Capture the cell that displays the provided text and extract its (x, y) central coordinate. 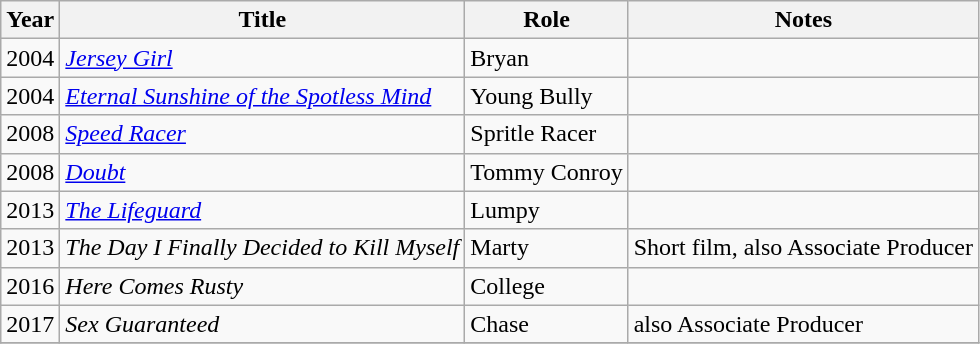
Jersey Girl (262, 58)
Notes (803, 20)
The Day I Finally Decided to Kill Myself (262, 248)
Short film, also Associate Producer (803, 248)
Role (546, 20)
Bryan (546, 58)
2017 (30, 324)
2016 (30, 286)
Spritle Racer (546, 134)
Here Comes Rusty (262, 286)
Speed Racer (262, 134)
also Associate Producer (803, 324)
Young Bully (546, 96)
Marty (546, 248)
Doubt (262, 172)
College (546, 286)
The Lifeguard (262, 210)
Year (30, 20)
Eternal Sunshine of the Spotless Mind (262, 96)
Tommy Conroy (546, 172)
Title (262, 20)
Lumpy (546, 210)
Sex Guaranteed (262, 324)
Chase (546, 324)
